For the text-containing cell, return its midpoint in [X, Y] coordinate format. 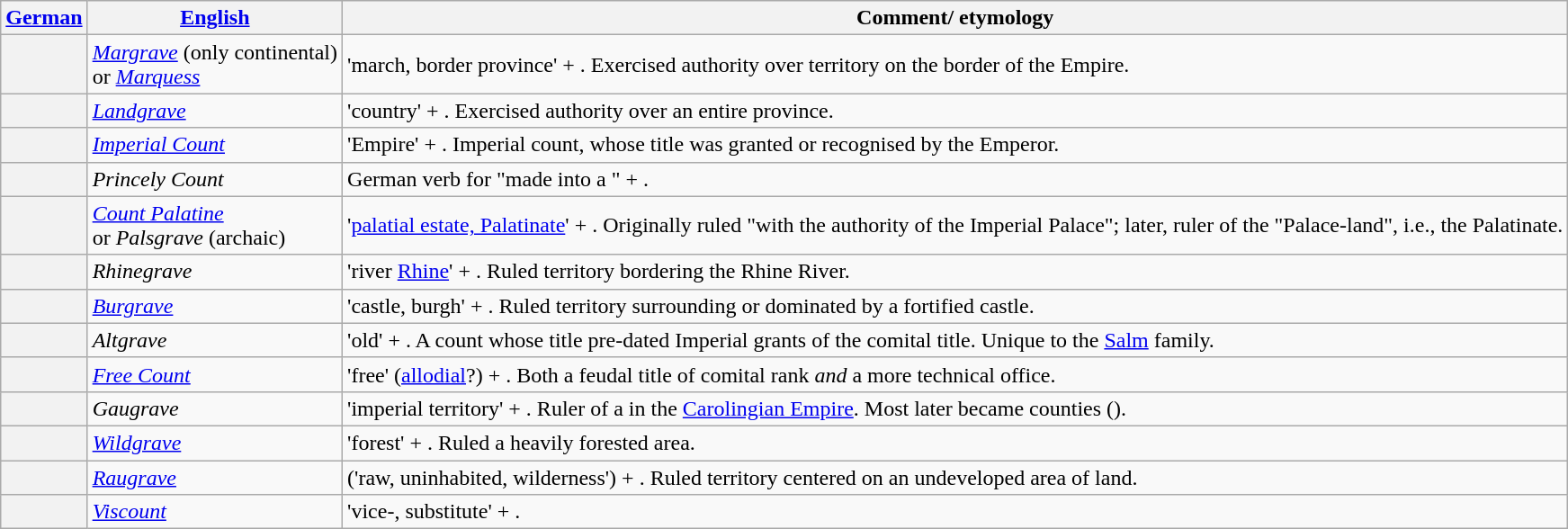
German [44, 18]
Rhinegrave [214, 272]
'country' + . Exercised authority over an entire province. [955, 111]
Comment/ etymology [955, 18]
Landgrave [214, 111]
Raugrave [214, 478]
'old' + . A count whose title pre-dated Imperial grants of the comital title. Unique to the Salm family. [955, 340]
Imperial Count [214, 145]
German verb for "made into a " + . [955, 179]
'march, border province' + . Exercised authority over territory on the border of the Empire. [955, 65]
Altgrave [214, 340]
'forest' + . Ruled a heavily forested area. [955, 443]
'castle, burgh' + . Ruled territory surrounding or dominated by a fortified castle. [955, 306]
Viscount [214, 512]
English [214, 18]
Princely Count [214, 179]
Free Count [214, 374]
Wildgrave [214, 443]
'free' (allodial?) + . Both a feudal title of comital rank and a more technical office. [955, 374]
'imperial territory' + . Ruler of a in the Carolingian Empire. Most later became counties (). [955, 408]
Margrave (only continental) or Marquess [214, 65]
Gaugrave [214, 408]
'Empire' + . Imperial count, whose title was granted or recognised by the Emperor. [955, 145]
'river Rhine' + . Ruled territory bordering the Rhine River. [955, 272]
Count Palatine or Palsgrave (archaic) [214, 225]
Burgrave [214, 306]
('raw, uninhabited, wilderness') + . Ruled territory centered on an undeveloped area of land. [955, 478]
'vice-, substitute' + . [955, 512]
